Pinpoint the cell where the given text exists, returning its (x, y) midpoint coordinate. 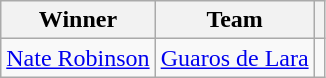
Guaros de Lara (234, 58)
Team (234, 20)
Nate Robinson (78, 58)
Winner (78, 20)
